Output the [x, y] coordinate of the center of the cell containing the given text.  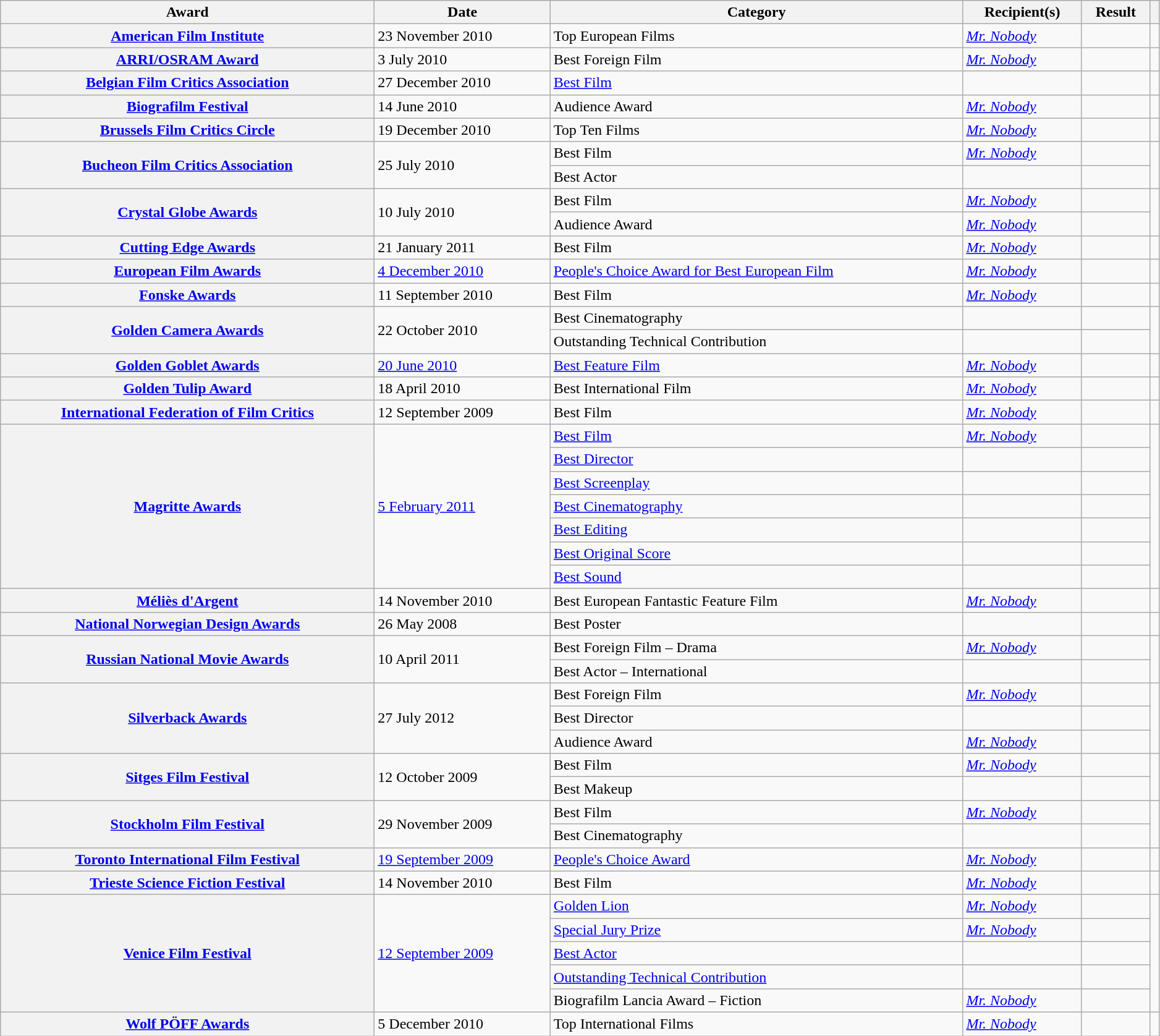
5 February 2011 [462, 506]
Belgian Film Critics Association [188, 83]
Recipient(s) [1022, 12]
Golden Lion [756, 906]
19 December 2010 [462, 130]
5 December 2010 [462, 1024]
Best Sound [756, 577]
21 January 2011 [462, 247]
Best International Film [756, 389]
Wolf PÖFF Awards [188, 1024]
Golden Tulip Award [188, 389]
11 September 2010 [462, 295]
National Norwegian Design Awards [188, 624]
18 April 2010 [462, 389]
Trieste Science Fiction Festival [188, 883]
Best Feature Film [756, 365]
International Federation of Film Critics [188, 412]
Crystal Globe Awards [188, 212]
Best Actor – International [756, 671]
10 April 2011 [462, 659]
Golden Goblet Awards [188, 365]
Venice Film Festival [188, 953]
Best Poster [756, 624]
26 May 2008 [462, 624]
Silverback Awards [188, 718]
Best Editing [756, 530]
American Film Institute [188, 36]
Toronto International Film Festival [188, 859]
Top International Films [756, 1024]
People's Choice Award for Best European Film [756, 271]
Brussels Film Critics Circle [188, 130]
Stockholm Film Festival [188, 824]
Category [756, 12]
Award [188, 12]
19 September 2009 [462, 859]
20 June 2010 [462, 365]
Méliès d'Argent [188, 600]
Golden Camera Awards [188, 330]
Cutting Edge Awards [188, 247]
22 October 2010 [462, 330]
Best Original Score [756, 553]
Biografilm Lancia Award – Fiction [756, 1000]
Top European Films [756, 36]
Bucheon Film Critics Association [188, 165]
Best Makeup [756, 789]
14 June 2010 [462, 106]
Result [1116, 12]
Special Jury Prize [756, 930]
10 July 2010 [462, 212]
ARRI/OSRAM Award [188, 59]
4 December 2010 [462, 271]
Best Foreign Film – Drama [756, 647]
27 December 2010 [462, 83]
Date [462, 12]
25 July 2010 [462, 165]
Best European Fantastic Feature Film [756, 600]
Magritte Awards [188, 506]
29 November 2009 [462, 824]
Fonske Awards [188, 295]
Sitges Film Festival [188, 777]
Best Screenplay [756, 483]
European Film Awards [188, 271]
Russian National Movie Awards [188, 659]
Biografilm Festival [188, 106]
People's Choice Award [756, 859]
27 July 2012 [462, 718]
3 July 2010 [462, 59]
23 November 2010 [462, 36]
12 October 2009 [462, 777]
Top Ten Films [756, 130]
